Find where the given text appears and provide that cell's center as (x, y) coordinate. 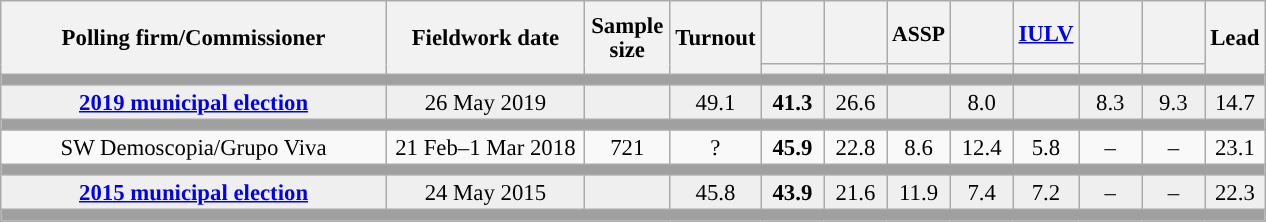
21.6 (856, 194)
8.0 (982, 102)
SW Demoscopia/Grupo Viva (194, 148)
IULV (1046, 32)
21 Feb–1 Mar 2018 (485, 148)
2015 municipal election (194, 194)
41.3 (792, 102)
7.2 (1046, 194)
11.9 (918, 194)
? (716, 148)
49.1 (716, 102)
22.8 (856, 148)
24 May 2015 (485, 194)
23.1 (1235, 148)
Turnout (716, 38)
8.6 (918, 148)
26 May 2019 (485, 102)
ASSP (918, 32)
9.3 (1174, 102)
Lead (1235, 38)
Fieldwork date (485, 38)
2019 municipal election (194, 102)
721 (627, 148)
22.3 (1235, 194)
5.8 (1046, 148)
8.3 (1110, 102)
Sample size (627, 38)
26.6 (856, 102)
14.7 (1235, 102)
45.8 (716, 194)
Polling firm/Commissioner (194, 38)
43.9 (792, 194)
45.9 (792, 148)
12.4 (982, 148)
7.4 (982, 194)
